Locate the cell with the specified text and output its [x, y] center coordinate. 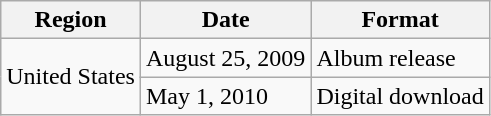
Album release [400, 58]
Format [400, 20]
United States [71, 77]
August 25, 2009 [225, 58]
Date [225, 20]
May 1, 2010 [225, 96]
Digital download [400, 96]
Region [71, 20]
